Find where the given text appears and provide that cell's center as [X, Y] coordinate. 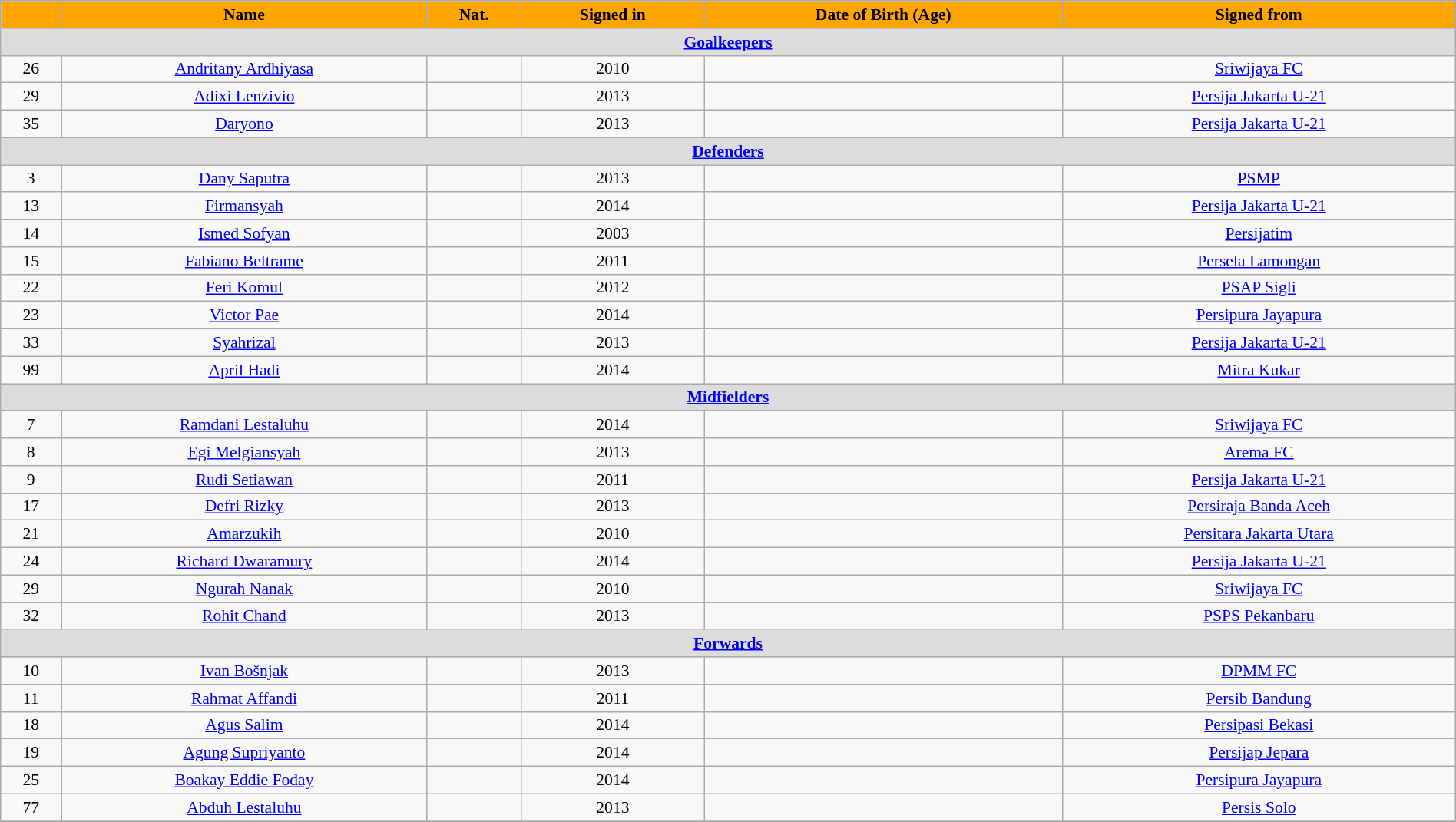
Rohit Chand [244, 616]
Midfielders [728, 398]
Goalkeepers [728, 42]
Ramdani Lestaluhu [244, 425]
Persijatim [1259, 233]
Persipasi Bekasi [1259, 725]
2003 [613, 233]
Syahrizal [244, 343]
Forwards [728, 644]
33 [31, 343]
18 [31, 725]
Persis Solo [1259, 807]
Agung Supriyanto [244, 753]
19 [31, 753]
Adixi Lenzivio [244, 97]
Persib Bandung [1259, 698]
77 [31, 807]
Victor Pae [244, 315]
Agus Salim [244, 725]
Signed from [1259, 15]
99 [31, 370]
24 [31, 562]
9 [31, 480]
17 [31, 507]
Date of Birth (Age) [883, 15]
Defenders [728, 151]
Persijap Jepara [1259, 753]
Egi Melgiansyah [244, 452]
Mitra Kukar [1259, 370]
23 [31, 315]
3 [31, 179]
7 [31, 425]
Fabiano Beltrame [244, 261]
Dany Saputra [244, 179]
DPMM FC [1259, 671]
Rahmat Affandi [244, 698]
25 [31, 781]
Abduh Lestaluhu [244, 807]
Firmansyah [244, 206]
Andritany Ardhiyasa [244, 69]
8 [31, 452]
PSPS Pekanbaru [1259, 616]
Nat. [474, 15]
2012 [613, 288]
13 [31, 206]
22 [31, 288]
Arema FC [1259, 452]
Ismed Sofyan [244, 233]
Persitara Jakarta Utara [1259, 534]
Signed in [613, 15]
26 [31, 69]
10 [31, 671]
April Hadi [244, 370]
Persela Lamongan [1259, 261]
Richard Dwaramury [244, 562]
Persiraja Banda Aceh [1259, 507]
14 [31, 233]
Feri Komul [244, 288]
32 [31, 616]
PSMP [1259, 179]
Daryono [244, 124]
Boakay Eddie Foday [244, 781]
35 [31, 124]
11 [31, 698]
21 [31, 534]
Ngurah Nanak [244, 589]
Amarzukih [244, 534]
Ivan Bošnjak [244, 671]
15 [31, 261]
Rudi Setiawan [244, 480]
PSAP Sigli [1259, 288]
Defri Rizky [244, 507]
Name [244, 15]
